Capture the cell that displays the provided text and extract its (x, y) central coordinate. 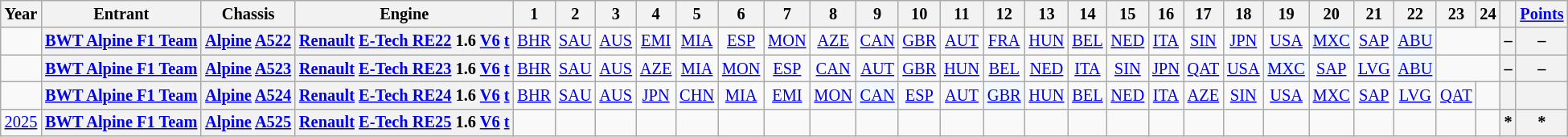
Engine (404, 14)
4 (656, 14)
Alpine A525 (248, 122)
22 (1415, 14)
Alpine A522 (248, 41)
Renault E-Tech RE22 1.6 V6 t (404, 41)
5 (696, 14)
24 (1488, 14)
12 (1004, 14)
Alpine A523 (248, 68)
20 (1332, 14)
CHN (696, 95)
13 (1046, 14)
2 (575, 14)
1 (534, 14)
21 (1374, 14)
Renault E-Tech RE23 1.6 V6 t (404, 68)
FRA (1004, 41)
Renault E-Tech RE25 1.6 V6 t (404, 122)
19 (1287, 14)
10 (919, 14)
11 (962, 14)
Renault E-Tech RE24 1.6 V6 t (404, 95)
Entrant (121, 14)
2025 (21, 122)
7 (786, 14)
8 (833, 14)
9 (878, 14)
17 (1203, 14)
Year (21, 14)
16 (1166, 14)
18 (1243, 14)
Points (1541, 14)
6 (741, 14)
23 (1455, 14)
3 (616, 14)
Alpine A524 (248, 95)
15 (1128, 14)
Chassis (248, 14)
14 (1087, 14)
